Determine the [X, Y] coordinate at the center of the cell enclosing the given text.  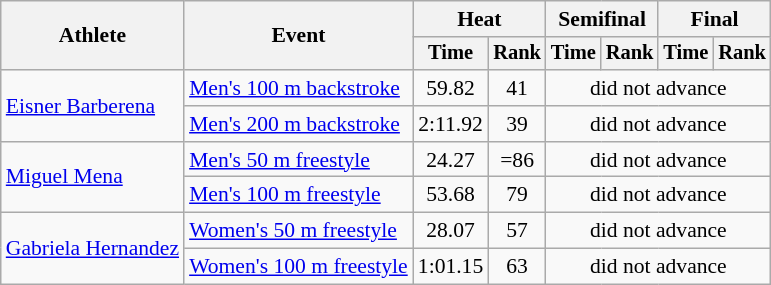
63 [517, 267]
Miguel Mena [92, 178]
24.27 [450, 160]
Women's 100 m freestyle [298, 267]
Men's 100 m backstroke [298, 88]
Final [714, 19]
Eisner Barberena [92, 106]
Gabriela Hernandez [92, 248]
28.07 [450, 231]
Men's 50 m freestyle [298, 160]
39 [517, 124]
79 [517, 195]
Heat [480, 19]
59.82 [450, 88]
Semifinal [602, 19]
=86 [517, 160]
41 [517, 88]
53.68 [450, 195]
Women's 50 m freestyle [298, 231]
Men's 100 m freestyle [298, 195]
Athlete [92, 36]
Event [298, 36]
2:11.92 [450, 124]
1:01.15 [450, 267]
Men's 200 m backstroke [298, 124]
57 [517, 231]
